Search for the cell housing the specified text and yield its (x, y) center coordinate. 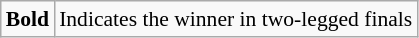
Indicates the winner in two-legged finals (236, 19)
Bold (28, 19)
